Output the (x, y) coordinate of the center of the cell containing the given text.  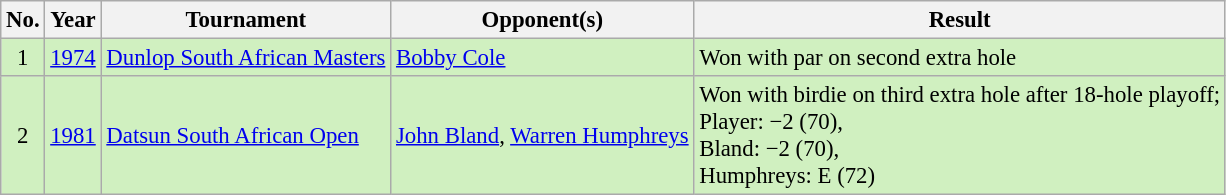
Won with birdie on third extra hole after 18-hole playoff;Player: −2 (70),Bland: −2 (70),Humphreys: E (72) (960, 136)
1981 (73, 136)
Won with par on second extra hole (960, 58)
Year (73, 20)
Result (960, 20)
Datsun South African Open (246, 136)
No. (23, 20)
Dunlop South African Masters (246, 58)
John Bland, Warren Humphreys (542, 136)
1 (23, 58)
Bobby Cole (542, 58)
Opponent(s) (542, 20)
1974 (73, 58)
Tournament (246, 20)
2 (23, 136)
